Identify which cell holds the provided text, then report its (X, Y) central coordinate. 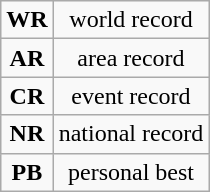
national record (131, 134)
event record (131, 96)
PB (27, 172)
WR (27, 20)
CR (27, 96)
NR (27, 134)
world record (131, 20)
AR (27, 58)
personal best (131, 172)
area record (131, 58)
